Provide the [X, Y] coordinate of the cell's center where the given text is located.  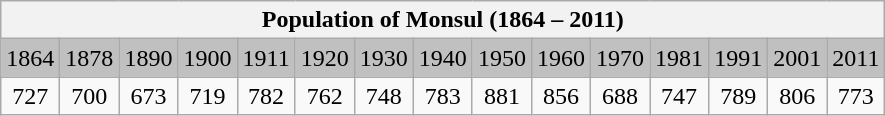
783 [442, 96]
673 [148, 96]
762 [324, 96]
2001 [798, 58]
688 [620, 96]
1900 [208, 58]
1950 [502, 58]
856 [560, 96]
1970 [620, 58]
1981 [680, 58]
700 [90, 96]
789 [738, 96]
1920 [324, 58]
748 [384, 96]
1991 [738, 58]
1960 [560, 58]
719 [208, 96]
1890 [148, 58]
881 [502, 96]
727 [30, 96]
782 [266, 96]
1930 [384, 58]
1864 [30, 58]
1940 [442, 58]
773 [856, 96]
806 [798, 96]
Population of Monsul (1864 – 2011) [443, 20]
747 [680, 96]
1878 [90, 58]
2011 [856, 58]
1911 [266, 58]
